Find where the given text appears and provide that cell's center as (x, y) coordinate. 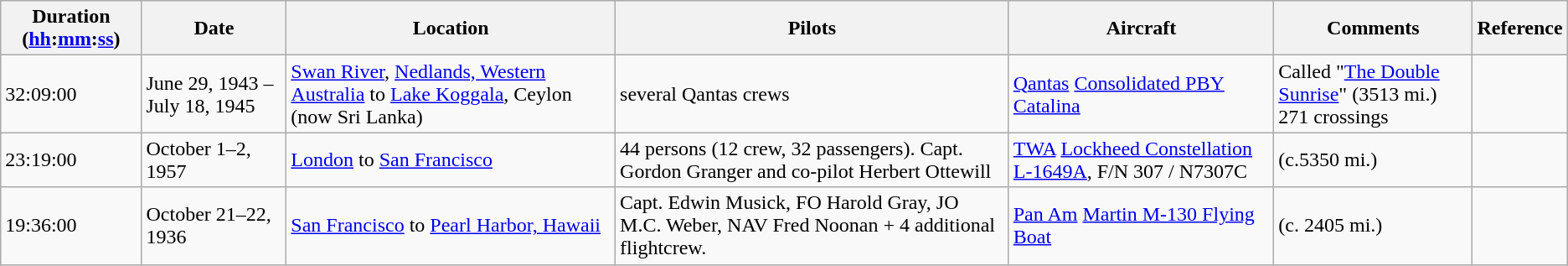
Swan River, Nedlands, Western Australia to Lake Koggala, Ceylon (now Sri Lanka) (451, 94)
Called "The Double Sunrise" (3513 mi.)271 crossings (1374, 94)
October 1–2, 1957 (214, 159)
23:19:00 (71, 159)
32:09:00 (71, 94)
19:36:00 (71, 226)
Reference (1519, 29)
(c.5350 mi.) (1374, 159)
October 21–22, 1936 (214, 226)
June 29, 1943 – July 18, 1945 (214, 94)
Pilots (812, 29)
Duration (hh:mm:ss) (71, 29)
London to San Francisco (451, 159)
Aircraft (1141, 29)
San Francisco to Pearl Harbor, Hawaii (451, 226)
several Qantas crews (812, 94)
Capt. Edwin Musick, FO Harold Gray, JO M.C. Weber, NAV Fred Noonan + 4 additional flightcrew. (812, 226)
Comments (1374, 29)
(c. 2405 mi.) (1374, 226)
44 persons (12 crew, 32 passengers). Capt. Gordon Granger and co-pilot Herbert Ottewill (812, 159)
Pan Am Martin M-130 Flying Boat (1141, 226)
Location (451, 29)
Date (214, 29)
TWA Lockheed Constellation L-1649A, F/N 307 / N7307C (1141, 159)
Qantas Consolidated PBY Catalina (1141, 94)
